Provide the [X, Y] coordinate of the cell's center where the given text is located.  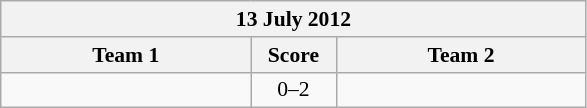
13 July 2012 [294, 19]
Score [294, 55]
Team 2 [461, 55]
Team 1 [126, 55]
0–2 [294, 90]
